Locate the cell with the specified text and output its [x, y] center coordinate. 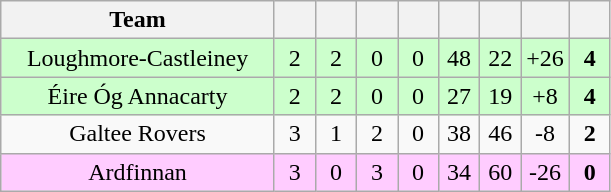
19 [500, 96]
1 [336, 134]
+26 [546, 58]
48 [460, 58]
22 [500, 58]
Ardfinnan [138, 172]
60 [500, 172]
Éire Óg Annacarty [138, 96]
-8 [546, 134]
Team [138, 20]
-26 [546, 172]
38 [460, 134]
Galtee Rovers [138, 134]
+8 [546, 96]
27 [460, 96]
Loughmore-Castleiney [138, 58]
46 [500, 134]
34 [460, 172]
